From the cell containing the given text, extract its center point as (x, y) coordinate. 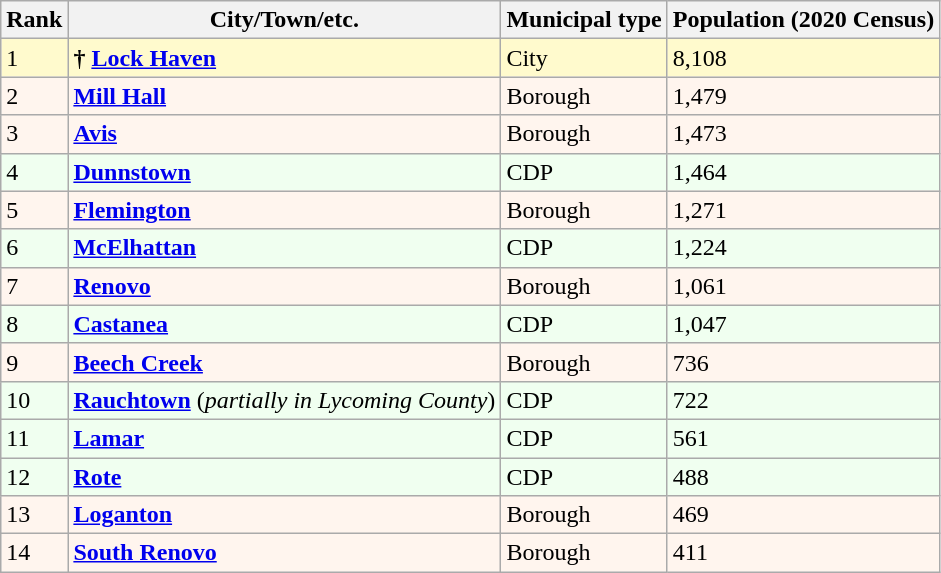
Avis (284, 134)
1,473 (803, 134)
Municipal type (584, 20)
1,061 (803, 286)
Population (2020 Census) (803, 20)
4 (34, 172)
Mill Hall (284, 96)
12 (34, 477)
6 (34, 248)
9 (34, 362)
10 (34, 400)
Dunnstown (284, 172)
Loganton (284, 515)
1,479 (803, 96)
Renovo (284, 286)
Flemington (284, 210)
Castanea (284, 324)
488 (803, 477)
Lamar (284, 438)
1 (34, 58)
2 (34, 96)
1,224 (803, 248)
1,047 (803, 324)
411 (803, 553)
11 (34, 438)
736 (803, 362)
14 (34, 553)
South Renovo (284, 553)
3 (34, 134)
City/Town/etc. (284, 20)
McElhattan (284, 248)
722 (803, 400)
Rank (34, 20)
Rauchtown (partially in Lycoming County) (284, 400)
1,464 (803, 172)
City (584, 58)
469 (803, 515)
5 (34, 210)
Rote (284, 477)
561 (803, 438)
Beech Creek (284, 362)
8 (34, 324)
13 (34, 515)
† Lock Haven (284, 58)
1,271 (803, 210)
7 (34, 286)
8,108 (803, 58)
